Identify which cell holds the provided text, then report its [x, y] central coordinate. 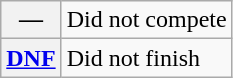
DNF [31, 58]
Did not compete [146, 20]
Did not finish [146, 58]
— [31, 20]
